Extract the (x, y) coordinate from the center of the cell holding the provided text.  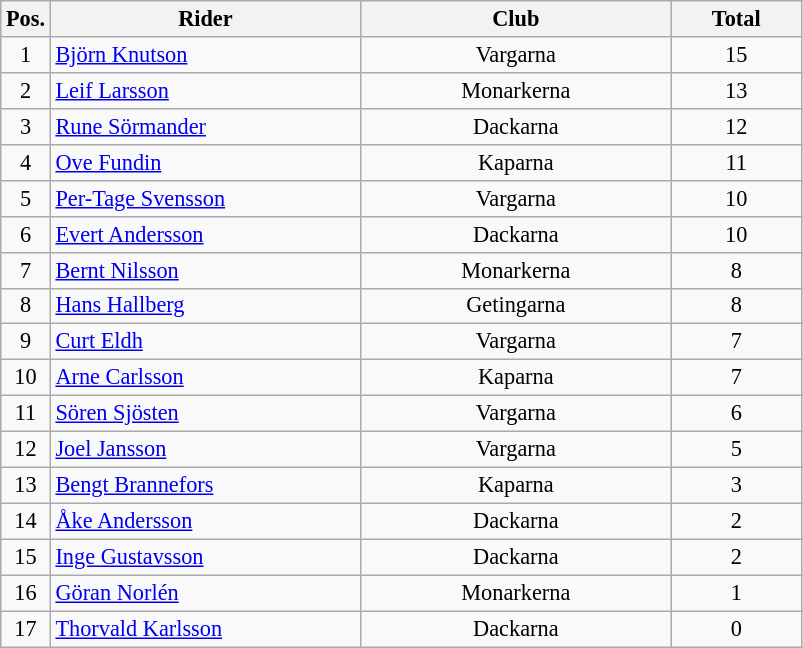
17 (26, 629)
9 (26, 342)
4 (26, 162)
Inge Gustavsson (205, 557)
Joel Jansson (205, 450)
Arne Carlsson (205, 378)
Thorvald Karlsson (205, 629)
Sören Sjösten (205, 414)
Total (736, 19)
14 (26, 521)
Göran Norlén (205, 593)
Evert Andersson (205, 234)
0 (736, 629)
Björn Knutson (205, 55)
Curt Eldh (205, 342)
Pos. (26, 19)
Club (516, 19)
Hans Hallberg (205, 306)
Åke Andersson (205, 521)
16 (26, 593)
Getingarna (516, 306)
Bengt Brannefors (205, 485)
Per-Tage Svensson (205, 198)
Leif Larsson (205, 90)
Rider (205, 19)
Bernt Nilsson (205, 270)
Rune Sörmander (205, 126)
Ove Fundin (205, 162)
